Determine the [X, Y] coordinate at the center of the cell enclosing the given text.  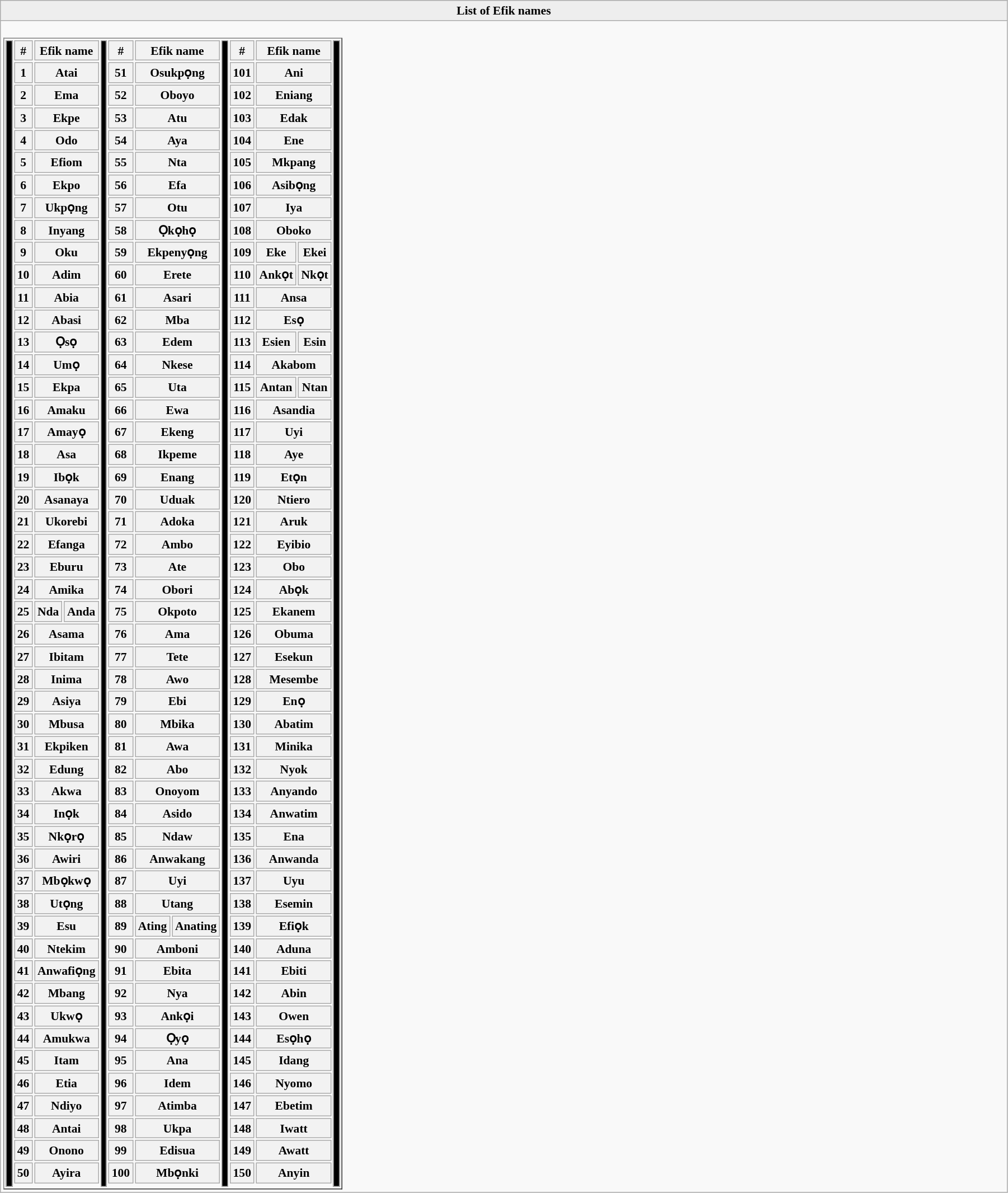
Edung [66, 769]
Akwa [66, 791]
30 [23, 724]
Owen [294, 1016]
Etọn [294, 477]
114 [242, 365]
106 [242, 186]
79 [121, 702]
Aye [294, 454]
95 [121, 1061]
54 [121, 140]
123 [242, 567]
Onono [66, 1150]
Anwafiọng [66, 971]
5 [23, 162]
Ukwọ [66, 1016]
Utọng [66, 904]
Uta [177, 387]
Ibitam [66, 657]
Mbika [177, 724]
61 [121, 298]
Efiọk [294, 927]
90 [121, 949]
Obo [294, 567]
Oboko [294, 231]
Nya [177, 994]
20 [23, 499]
Amboni [177, 949]
50 [23, 1173]
138 [242, 904]
Nyok [294, 769]
Idem [177, 1083]
Ebetim [294, 1106]
Mbọkwọ [66, 881]
72 [121, 545]
Onoyom [177, 791]
93 [121, 1016]
85 [121, 836]
116 [242, 410]
Ntan [315, 387]
Nyomo [294, 1083]
103 [242, 118]
7 [23, 208]
Ankọi [177, 1016]
81 [121, 746]
Ukorebi [66, 522]
83 [121, 791]
Otu [177, 208]
118 [242, 454]
24 [23, 590]
35 [23, 836]
Enọ [294, 702]
Ukpa [177, 1128]
134 [242, 814]
120 [242, 499]
Awa [177, 746]
40 [23, 949]
Minika [294, 746]
71 [121, 522]
45 [23, 1061]
105 [242, 162]
Atimba [177, 1106]
Idang [294, 1061]
111 [242, 298]
119 [242, 477]
Ibọk [66, 477]
150 [242, 1173]
44 [23, 1039]
74 [121, 590]
127 [242, 657]
Nta [177, 162]
Asanaya [66, 499]
75 [121, 612]
Amukwa [66, 1039]
Aruk [294, 522]
29 [23, 702]
109 [242, 253]
Anyando [294, 791]
Anwatim [294, 814]
27 [23, 657]
Iya [294, 208]
13 [23, 342]
10 [23, 275]
117 [242, 432]
Nkọt [315, 275]
53 [121, 118]
96 [121, 1083]
9 [23, 253]
Edem [177, 342]
101 [242, 73]
69 [121, 477]
Ekpenyọng [177, 253]
113 [242, 342]
Ekpiken [66, 746]
Antai [66, 1128]
Awiri [66, 858]
Ekei [315, 253]
Ntekim [66, 949]
Asido [177, 814]
18 [23, 454]
Ọkọhọ [177, 231]
Anwanda [294, 858]
Esọhọ [294, 1039]
17 [23, 432]
39 [23, 927]
141 [242, 971]
Mkpang [294, 162]
Osukpọng [177, 73]
33 [23, 791]
Akabom [294, 365]
46 [23, 1083]
135 [242, 836]
Esin [315, 342]
92 [121, 994]
Mbọnki [177, 1173]
130 [242, 724]
14 [23, 365]
102 [242, 95]
49 [23, 1150]
Ansa [294, 298]
Asa [66, 454]
87 [121, 881]
Anating [196, 927]
94 [121, 1039]
Esemin [294, 904]
Ndaw [177, 836]
26 [23, 635]
22 [23, 545]
Uyu [294, 881]
4 [23, 140]
Inima [66, 679]
Oku [66, 253]
Abatim [294, 724]
99 [121, 1150]
32 [23, 769]
Abasi [66, 320]
Ekpo [66, 186]
Tete [177, 657]
140 [242, 949]
Oboyo [177, 95]
52 [121, 95]
143 [242, 1016]
15 [23, 387]
Inọk [66, 814]
58 [121, 231]
Anda [81, 612]
Eniang [294, 95]
60 [121, 275]
3 [23, 118]
Ebiti [294, 971]
59 [121, 253]
Esu [66, 927]
82 [121, 769]
77 [121, 657]
Anwakang [177, 858]
Atu [177, 118]
51 [121, 73]
Ekpa [66, 387]
Etia [66, 1083]
Ambo [177, 545]
124 [242, 590]
Efiom [66, 162]
Asari [177, 298]
144 [242, 1039]
Esekun [294, 657]
Ankọt [276, 275]
147 [242, 1106]
145 [242, 1061]
Edak [294, 118]
Utang [177, 904]
Esien [276, 342]
56 [121, 186]
Aya [177, 140]
Ekanem [294, 612]
43 [23, 1016]
12 [23, 320]
Ebi [177, 702]
131 [242, 746]
84 [121, 814]
Eke [276, 253]
48 [23, 1128]
List of Efik names [504, 11]
Antan [276, 387]
Asibọng [294, 186]
88 [121, 904]
37 [23, 881]
Odo [66, 140]
19 [23, 477]
Nda [48, 612]
Ekpe [66, 118]
Mbang [66, 994]
122 [242, 545]
68 [121, 454]
16 [23, 410]
47 [23, 1106]
148 [242, 1128]
Abia [66, 298]
63 [121, 342]
Mesembe [294, 679]
125 [242, 612]
Ani [294, 73]
Ukpọng [66, 208]
Amayọ [66, 432]
104 [242, 140]
Enang [177, 477]
1 [23, 73]
110 [242, 275]
Ate [177, 567]
Obuma [294, 635]
11 [23, 298]
137 [242, 881]
2 [23, 95]
Inyang [66, 231]
Iwatt [294, 1128]
Abo [177, 769]
Umọ [66, 365]
42 [23, 994]
Asiya [66, 702]
Ema [66, 95]
36 [23, 858]
Ama [177, 635]
89 [121, 927]
73 [121, 567]
Efanga [66, 545]
97 [121, 1106]
Amika [66, 590]
86 [121, 858]
Asandia [294, 410]
Obori [177, 590]
Eburu [66, 567]
133 [242, 791]
Ekeng [177, 432]
38 [23, 904]
Ating [152, 927]
64 [121, 365]
136 [242, 858]
115 [242, 387]
80 [121, 724]
Adim [66, 275]
Awo [177, 679]
Esọ [294, 320]
Erete [177, 275]
149 [242, 1150]
98 [121, 1128]
Abin [294, 994]
Ntiero [294, 499]
Efa [177, 186]
Nkese [177, 365]
Ikpeme [177, 454]
Ọyọ [177, 1039]
Anyin [294, 1173]
Ana [177, 1061]
31 [23, 746]
Adoka [177, 522]
Itam [66, 1061]
Edisua [177, 1150]
65 [121, 387]
139 [242, 927]
Mba [177, 320]
142 [242, 994]
78 [121, 679]
91 [121, 971]
34 [23, 814]
8 [23, 231]
Ndiyo [66, 1106]
Okpoto [177, 612]
Ebita [177, 971]
Amaku [66, 410]
112 [242, 320]
23 [23, 567]
41 [23, 971]
6 [23, 186]
21 [23, 522]
Atai [66, 73]
100 [121, 1173]
Awatt [294, 1150]
107 [242, 208]
28 [23, 679]
Abọk [294, 590]
Ena [294, 836]
146 [242, 1083]
70 [121, 499]
25 [23, 612]
Ọsọ [66, 342]
Asama [66, 635]
57 [121, 208]
Ayira [66, 1173]
Eyibio [294, 545]
129 [242, 702]
Nkọrọ [66, 836]
55 [121, 162]
Mbusa [66, 724]
62 [121, 320]
66 [121, 410]
Ewa [177, 410]
121 [242, 522]
Uduak [177, 499]
67 [121, 432]
126 [242, 635]
Aduna [294, 949]
132 [242, 769]
Ene [294, 140]
108 [242, 231]
128 [242, 679]
76 [121, 635]
